Output the [x, y] coordinate of the center of the cell containing the given text.  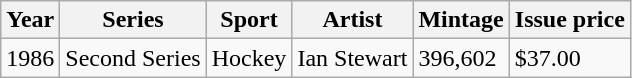
Hockey [249, 58]
Year [30, 20]
Mintage [461, 20]
Series [133, 20]
1986 [30, 58]
Artist [352, 20]
Ian Stewart [352, 58]
$37.00 [570, 58]
396,602 [461, 58]
Sport [249, 20]
Second Series [133, 58]
Issue price [570, 20]
